Provide the (X, Y) coordinate of the cell's center where the given text is located.  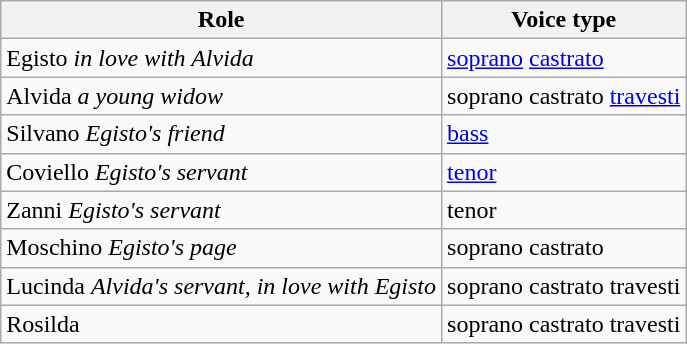
bass (564, 134)
Voice type (564, 20)
Moschino Egisto's page (222, 248)
Silvano Egisto's friend (222, 134)
Rosilda (222, 324)
Egisto in love with Alvida (222, 58)
Alvida a young widow (222, 96)
Coviello Egisto's servant (222, 172)
Role (222, 20)
Zanni Egisto's servant (222, 210)
Lucinda Alvida's servant, in love with Egisto (222, 286)
